Scan for the cell matching the given text and deliver its (x, y) coordinate at center. 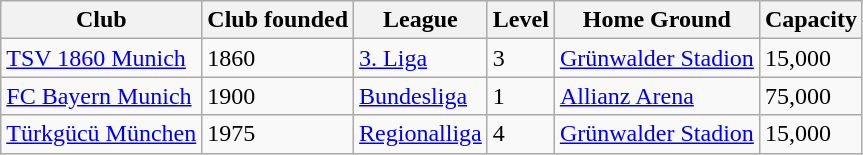
Club (102, 20)
Bundesliga (421, 96)
1 (520, 96)
1975 (278, 134)
Türkgücü München (102, 134)
75,000 (810, 96)
1860 (278, 58)
League (421, 20)
Regionalliga (421, 134)
TSV 1860 Munich (102, 58)
3 (520, 58)
Allianz Arena (656, 96)
Club founded (278, 20)
3. Liga (421, 58)
FC Bayern Munich (102, 96)
Home Ground (656, 20)
Capacity (810, 20)
4 (520, 134)
Level (520, 20)
1900 (278, 96)
